Return [x, y] of the center of cell containing provided text 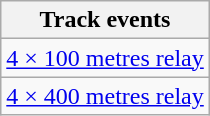
4 × 100 metres relay [106, 58]
4 × 400 metres relay [106, 96]
Track events [106, 20]
